Search for the cell housing the specified text and yield its (x, y) center coordinate. 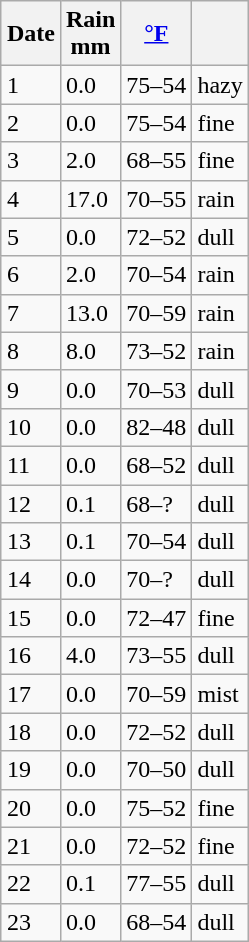
°F (156, 34)
68–54 (156, 922)
18 (30, 732)
13 (30, 542)
4.0 (90, 656)
70–55 (156, 199)
70–50 (156, 770)
11 (30, 465)
9 (30, 389)
75–52 (156, 808)
Date (30, 34)
8 (30, 351)
5 (30, 237)
15 (30, 618)
70–? (156, 580)
2 (30, 123)
mist (220, 694)
hazy (220, 85)
21 (30, 846)
1 (30, 85)
72–47 (156, 618)
12 (30, 503)
68–55 (156, 161)
Rainmm (90, 34)
20 (30, 808)
70–53 (156, 389)
73–52 (156, 351)
14 (30, 580)
68–52 (156, 465)
16 (30, 656)
23 (30, 922)
8.0 (90, 351)
17 (30, 694)
13.0 (90, 313)
3 (30, 161)
7 (30, 313)
68–? (156, 503)
82–48 (156, 427)
77–55 (156, 884)
73–55 (156, 656)
22 (30, 884)
10 (30, 427)
19 (30, 770)
6 (30, 275)
17.0 (90, 199)
4 (30, 199)
